Provide the [x, y] coordinate of the cell's center where the given text is located.  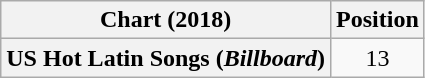
Position [378, 20]
13 [378, 58]
US Hot Latin Songs (Billboard) [166, 58]
Chart (2018) [166, 20]
